Locate the cell with the specified text and output its [X, Y] center coordinate. 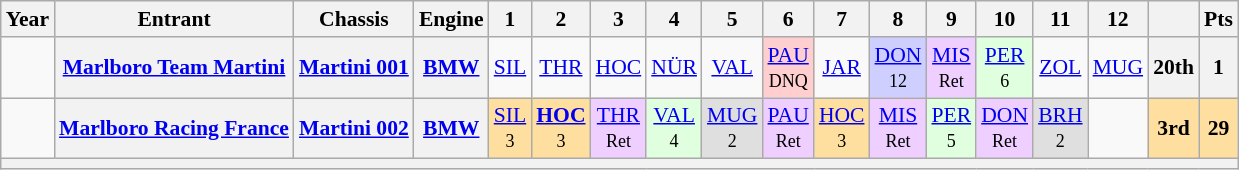
10 [1004, 19]
7 [842, 19]
Engine [452, 19]
JAR [842, 68]
PAURet [788, 128]
PER5 [951, 128]
MUG2 [732, 128]
20th [1174, 68]
VAL4 [674, 128]
Entrant [174, 19]
THRRet [619, 128]
Year [28, 19]
5 [732, 19]
9 [951, 19]
DONRet [1004, 128]
4 [674, 19]
11 [1060, 19]
Martini 002 [354, 128]
8 [898, 19]
Marlboro Team Martini [174, 68]
SIL3 [510, 128]
Chassis [354, 19]
ZOL [1060, 68]
VAL [732, 68]
Pts [1218, 19]
DON12 [898, 68]
3rd [1174, 128]
3 [619, 19]
NÜR [674, 68]
HOC [619, 68]
THR [560, 68]
BRH2 [1060, 128]
SIL [510, 68]
12 [1118, 19]
Marlboro Racing France [174, 128]
MUG [1118, 68]
6 [788, 19]
PER6 [1004, 68]
29 [1218, 128]
PAUDNQ [788, 68]
Martini 001 [354, 68]
2 [560, 19]
